Locate the cell with the specified text and output its [x, y] center coordinate. 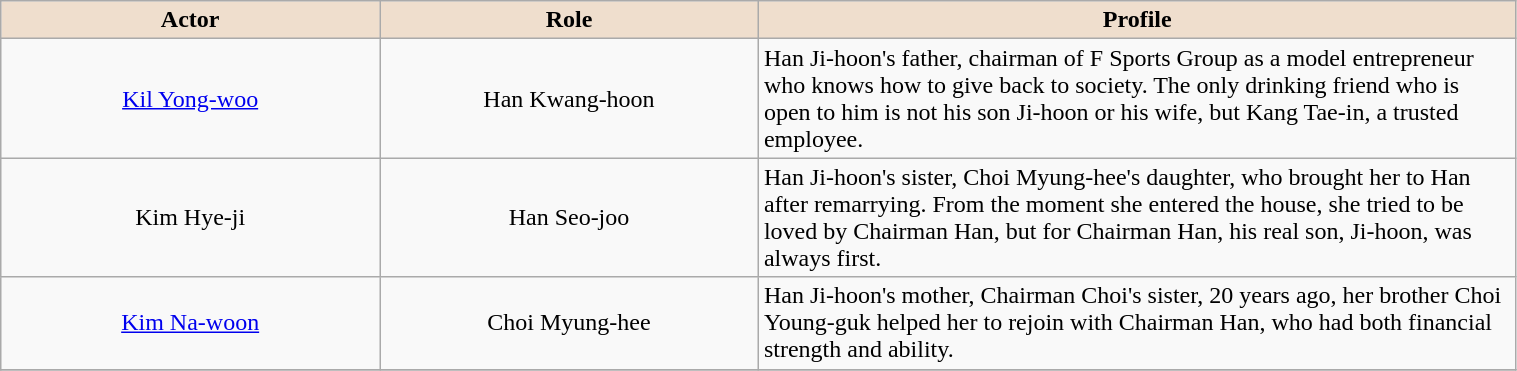
Han Seo-joo [570, 218]
Kim Hye-ji [190, 218]
Role [570, 20]
Kim Na-woon [190, 323]
Han Kwang-hoon [570, 98]
Profile [1137, 20]
Kil Yong-woo [190, 98]
Choi Myung-hee [570, 323]
Actor [190, 20]
